From the cell containing the given text, extract its center point as [x, y] coordinate. 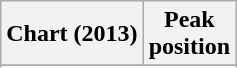
Peakposition [189, 34]
Chart (2013) [72, 34]
